Pinpoint the cell where the given text exists, returning its [X, Y] midpoint coordinate. 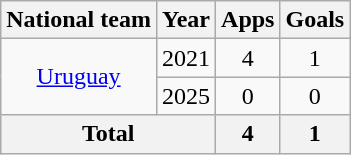
National team [79, 20]
2021 [186, 58]
Apps [248, 20]
2025 [186, 96]
Uruguay [79, 77]
Goals [315, 20]
Total [108, 134]
Year [186, 20]
